For the text-containing cell, return its midpoint in (x, y) coordinate format. 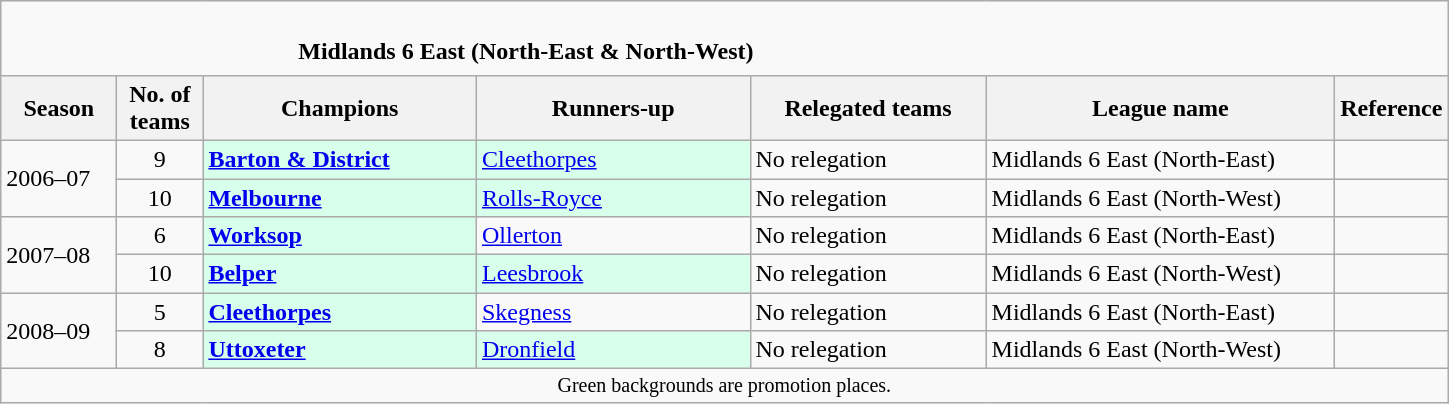
Ollerton (613, 236)
Runners-up (613, 108)
2007–08 (59, 255)
Season (59, 108)
Reference (1392, 108)
Barton & District (340, 159)
2008–09 (59, 331)
Champions (340, 108)
No. of teams (160, 108)
Green backgrounds are promotion places. (724, 386)
6 (160, 236)
8 (160, 350)
Leesbrook (613, 274)
Rolls-Royce (613, 197)
Dronfield (613, 350)
Skegness (613, 312)
5 (160, 312)
Worksop (340, 236)
Melbourne (340, 197)
Belper (340, 274)
2006–07 (59, 178)
Relegated teams (868, 108)
9 (160, 159)
Uttoxeter (340, 350)
League name (1160, 108)
